Search for the cell housing the specified text and yield its [X, Y] center coordinate. 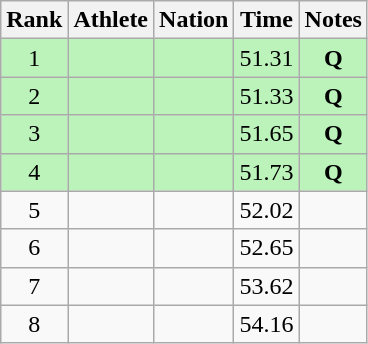
52.02 [266, 210]
2 [34, 96]
51.65 [266, 134]
3 [34, 134]
54.16 [266, 324]
5 [34, 210]
4 [34, 172]
51.31 [266, 58]
Notes [333, 20]
Nation [194, 20]
53.62 [266, 286]
Athlete [111, 20]
52.65 [266, 248]
1 [34, 58]
51.73 [266, 172]
Time [266, 20]
Rank [34, 20]
6 [34, 248]
51.33 [266, 96]
8 [34, 324]
7 [34, 286]
